Locate the cell with the specified text and output its (x, y) center coordinate. 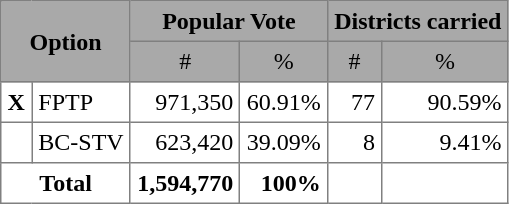
971,350 (185, 102)
FPTP (82, 102)
Districts carried (418, 21)
1,594,770 (185, 183)
X (16, 102)
100% (284, 183)
BC-STV (82, 142)
Option (66, 42)
90.59% (446, 102)
Popular Vote (228, 21)
623,420 (185, 142)
9.41% (446, 142)
Total (66, 183)
77 (354, 102)
39.09% (284, 142)
60.91% (284, 102)
8 (354, 142)
